Find where the given text appears and provide that cell's center as [x, y] coordinate. 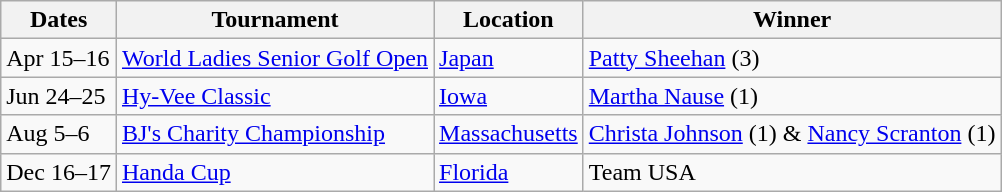
Location [509, 20]
Patty Sheehan (3) [792, 58]
Team USA [792, 172]
Winner [792, 20]
BJ's Charity Championship [274, 134]
Japan [509, 58]
Iowa [509, 96]
Dates [59, 20]
Apr 15–16 [59, 58]
Aug 5–6 [59, 134]
Massachusetts [509, 134]
World Ladies Senior Golf Open [274, 58]
Hy-Vee Classic [274, 96]
Florida [509, 172]
Christa Johnson (1) & Nancy Scranton (1) [792, 134]
Jun 24–25 [59, 96]
Handa Cup [274, 172]
Tournament [274, 20]
Martha Nause (1) [792, 96]
Dec 16–17 [59, 172]
